Return the [x, y] coordinate for the center point of the cell that contains the specified text.  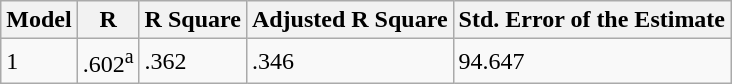
94.647 [592, 62]
R Square [192, 20]
.602a [108, 62]
Model [39, 20]
.362 [192, 62]
.346 [350, 62]
R [108, 20]
1 [39, 62]
Adjusted R Square [350, 20]
Std. Error of the Estimate [592, 20]
